Capture the cell that displays the provided text and extract its (X, Y) central coordinate. 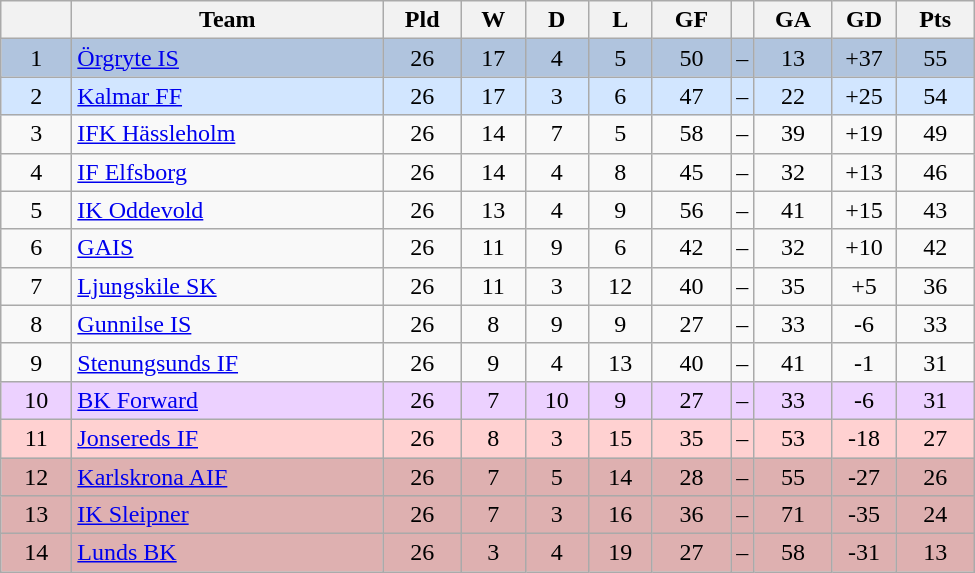
53 (794, 438)
BK Forward (228, 400)
IF Elfsborg (228, 172)
+5 (864, 286)
-1 (864, 362)
1 (36, 58)
Lunds BK (228, 553)
+13 (864, 172)
Karlskrona AIF (228, 477)
39 (794, 134)
Gunnilse IS (228, 324)
47 (692, 96)
IK Oddevold (228, 210)
GF (692, 20)
+15 (864, 210)
IFK Hässleholm (228, 134)
16 (621, 515)
IK Sleipner (228, 515)
45 (692, 172)
-31 (864, 553)
-27 (864, 477)
50 (692, 58)
Ljungskile SK (228, 286)
-35 (864, 515)
28 (692, 477)
22 (794, 96)
+19 (864, 134)
Pts (936, 20)
24 (936, 515)
Team (228, 20)
19 (621, 553)
43 (936, 210)
GA (794, 20)
-18 (864, 438)
+25 (864, 96)
15 (621, 438)
2 (36, 96)
GD (864, 20)
L (621, 20)
Pld (422, 20)
Örgryte IS (228, 58)
49 (936, 134)
56 (692, 210)
GAIS (228, 248)
+10 (864, 248)
Stenungsunds IF (228, 362)
Jonsereds IF (228, 438)
46 (936, 172)
D (557, 20)
71 (794, 515)
W (493, 20)
Kalmar FF (228, 96)
+37 (864, 58)
54 (936, 96)
